Determine the [x, y] coordinate at the center of the cell enclosing the given text.  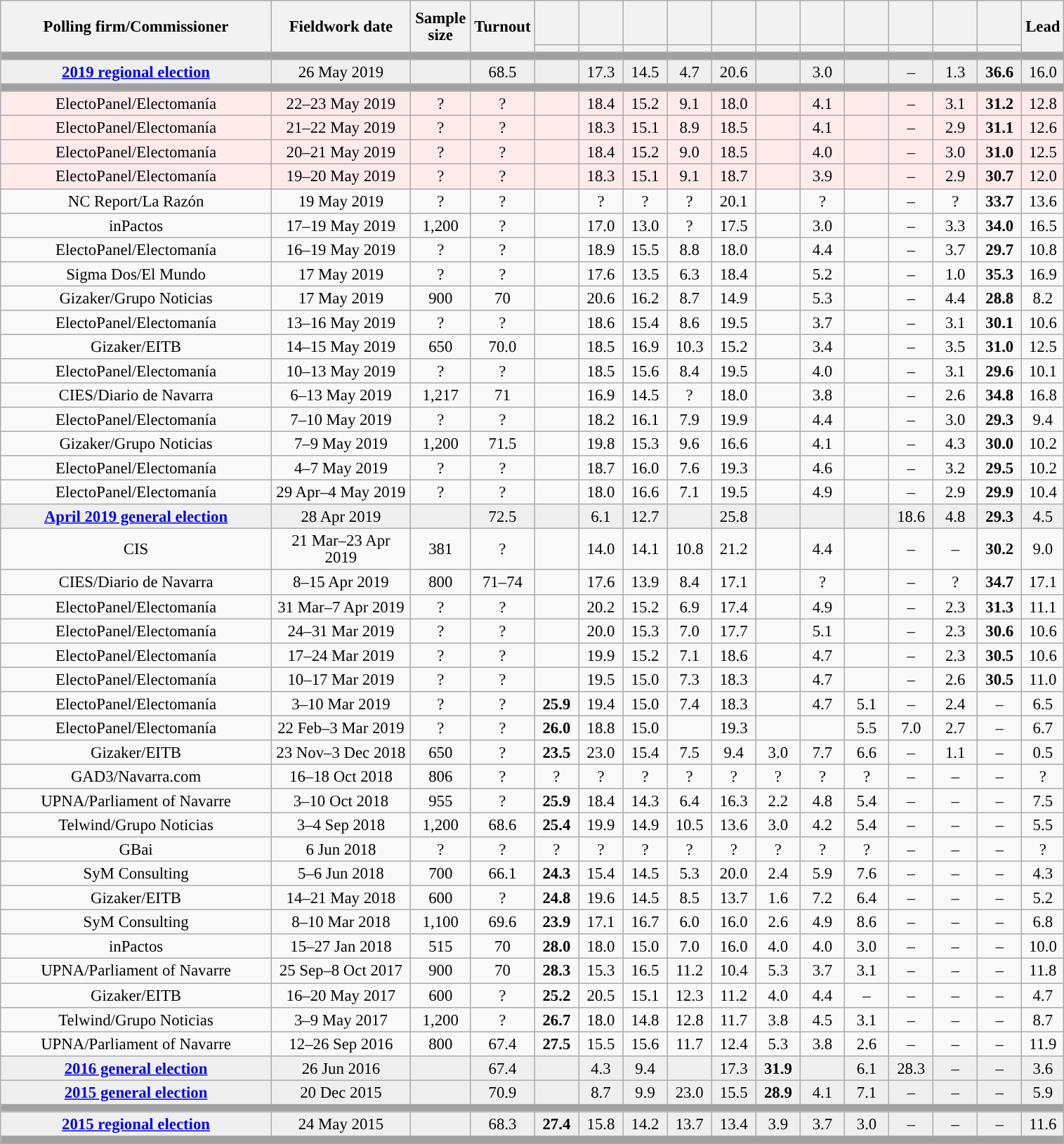
24 May 2015 [341, 1124]
18.8 [601, 728]
21 Mar–23 Apr 2019 [341, 549]
806 [440, 777]
12.3 [690, 996]
16.8 [1043, 395]
71–74 [503, 583]
6.8 [1043, 923]
11.9 [1043, 1044]
3.2 [955, 468]
515 [440, 947]
68.3 [503, 1124]
25.2 [556, 996]
30.2 [1000, 549]
26 Jun 2016 [341, 1067]
16–19 May 2019 [341, 250]
6–13 May 2019 [341, 395]
2015 regional election [136, 1124]
34.7 [1000, 583]
21–22 May 2019 [341, 128]
6.7 [1043, 728]
31.9 [778, 1067]
16–18 Oct 2018 [341, 777]
24.3 [556, 874]
11.1 [1043, 607]
8.9 [690, 128]
1,217 [440, 395]
7.2 [822, 898]
14–21 May 2018 [341, 898]
14–15 May 2019 [341, 347]
1,100 [440, 923]
29.6 [1000, 371]
7.4 [690, 704]
955 [440, 801]
8.2 [1043, 298]
12–26 Sep 2016 [341, 1044]
17.0 [601, 225]
4.2 [822, 826]
71.5 [503, 444]
28.9 [778, 1093]
16–20 May 2017 [341, 996]
23.5 [556, 753]
7.7 [822, 753]
26.0 [556, 728]
3–9 May 2017 [341, 1020]
GBai [136, 850]
72.5 [503, 517]
15–27 Jan 2018 [341, 947]
5–6 Jun 2018 [341, 874]
19–20 May 2019 [341, 177]
11.0 [1043, 680]
14.0 [601, 549]
13.5 [645, 274]
16.3 [733, 801]
8.8 [690, 250]
3.6 [1043, 1067]
17.4 [733, 607]
28 Apr 2019 [341, 517]
12.0 [1043, 177]
7.9 [690, 420]
12.7 [645, 517]
18.2 [601, 420]
Turnout [503, 27]
27.4 [556, 1124]
70.0 [503, 347]
31.3 [1000, 607]
6.5 [1043, 704]
20.5 [601, 996]
22–23 May 2019 [341, 104]
8.5 [690, 898]
14.2 [645, 1124]
71 [503, 395]
11.6 [1043, 1124]
Fieldwork date [341, 27]
18.9 [601, 250]
700 [440, 874]
70.9 [503, 1093]
20.2 [601, 607]
2015 general election [136, 1093]
6.6 [867, 753]
13.9 [645, 583]
34.8 [1000, 395]
9.9 [645, 1093]
36.6 [1000, 72]
2.2 [778, 801]
3–4 Sep 2018 [341, 826]
8–10 Mar 2018 [341, 923]
16.2 [645, 298]
2.7 [955, 728]
10.3 [690, 347]
NC Report/La Razón [136, 201]
4.6 [822, 468]
19.4 [601, 704]
31.2 [1000, 104]
14.3 [645, 801]
7.3 [690, 680]
30.0 [1000, 444]
7–9 May 2019 [341, 444]
27.5 [556, 1044]
19.6 [601, 898]
6.3 [690, 274]
23.9 [556, 923]
11.8 [1043, 971]
13.4 [733, 1124]
14.8 [645, 1020]
24.8 [556, 898]
6.0 [690, 923]
14.1 [645, 549]
10.5 [690, 826]
1.3 [955, 72]
6 Jun 2018 [341, 850]
1.6 [778, 898]
17–24 Mar 2019 [341, 655]
Sigma Dos/El Mundo [136, 274]
68.5 [503, 72]
8–15 Apr 2019 [341, 583]
12.4 [733, 1044]
17–19 May 2019 [341, 225]
3–10 Mar 2019 [341, 704]
Sample size [440, 27]
25.8 [733, 517]
20–21 May 2019 [341, 153]
68.6 [503, 826]
31 Mar–7 Apr 2019 [341, 607]
3.4 [822, 347]
381 [440, 549]
34.0 [1000, 225]
16.1 [645, 420]
19.8 [601, 444]
66.1 [503, 874]
20.1 [733, 201]
31.1 [1000, 128]
6.9 [690, 607]
1.1 [955, 753]
22 Feb–3 Mar 2019 [341, 728]
3.5 [955, 347]
69.6 [503, 923]
April 2019 general election [136, 517]
10.0 [1043, 947]
GAD3/Navarra.com [136, 777]
15.8 [601, 1124]
13–16 May 2019 [341, 323]
28.8 [1000, 298]
16.7 [645, 923]
17.5 [733, 225]
10–13 May 2019 [341, 371]
33.7 [1000, 201]
1.0 [955, 274]
30.1 [1000, 323]
30.7 [1000, 177]
13.0 [645, 225]
17.7 [733, 631]
3–10 Oct 2018 [341, 801]
4–7 May 2019 [341, 468]
Lead [1043, 27]
10–17 Mar 2019 [341, 680]
3.3 [955, 225]
29 Apr–4 May 2019 [341, 493]
Polling firm/Commissioner [136, 27]
26.7 [556, 1020]
9.6 [690, 444]
23 Nov–3 Dec 2018 [341, 753]
29.5 [1000, 468]
2016 general election [136, 1067]
25 Sep–8 Oct 2017 [341, 971]
35.3 [1000, 274]
2019 regional election [136, 72]
28.0 [556, 947]
26 May 2019 [341, 72]
0.5 [1043, 753]
CIS [136, 549]
12.6 [1043, 128]
20 Dec 2015 [341, 1093]
10.1 [1043, 371]
21.2 [733, 549]
24–31 Mar 2019 [341, 631]
7–10 May 2019 [341, 420]
25.4 [556, 826]
29.7 [1000, 250]
29.9 [1000, 493]
19 May 2019 [341, 201]
30.6 [1000, 631]
